Pinpoint the cell where the given text exists, returning its [x, y] midpoint coordinate. 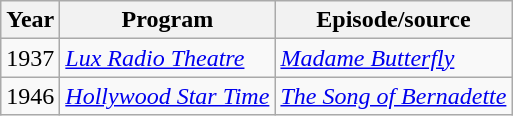
The Song of Bernadette [394, 96]
1946 [30, 96]
1937 [30, 58]
Madame Butterfly [394, 58]
Episode/source [394, 20]
Year [30, 20]
Lux Radio Theatre [168, 58]
Hollywood Star Time [168, 96]
Program [168, 20]
